Find where the given text appears and provide that cell's center as [X, Y] coordinate. 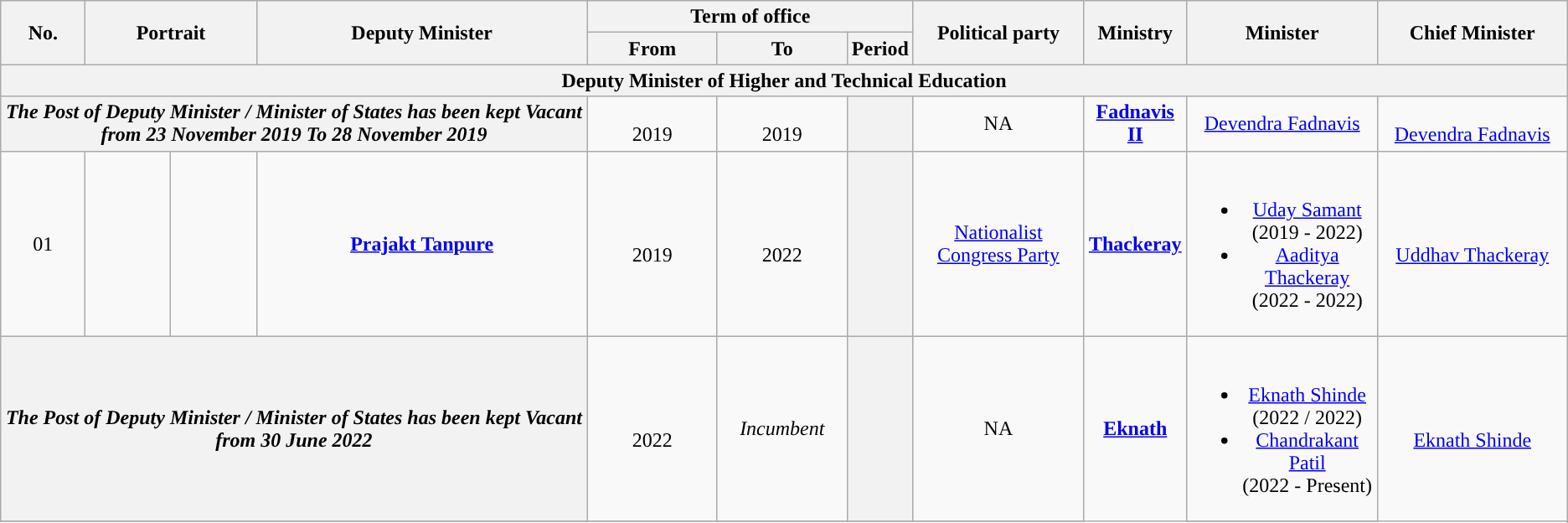
From [652, 49]
Deputy Minister of Higher and Technical Education [784, 80]
Term of office [750, 17]
Period [879, 49]
Deputy Minister [422, 33]
Chief Minister [1473, 33]
No. [44, 33]
The Post of Deputy Minister / Minister of States has been kept Vacant from 23 November 2019 To 28 November 2019 [294, 124]
The Post of Deputy Minister / Minister of States has been kept Vacant from 30 June 2022 [294, 429]
Uddhav Thackeray [1473, 243]
Portrait [171, 33]
Ministry [1135, 33]
Nationalist Congress Party [998, 243]
Thackeray [1135, 243]
Political party [998, 33]
Uday Samant (2019 - 2022)Aaditya Thackeray (2022 - 2022) [1282, 243]
Eknath [1135, 429]
Incumbent [782, 429]
Minister [1282, 33]
Fadnavis II [1135, 124]
Eknath Shinde [1473, 429]
01 [44, 243]
Eknath Shinde (2022 / 2022)Chandrakant Patil (2022 - Present) [1282, 429]
To [782, 49]
Prajakt Tanpure [422, 243]
